Capture the cell that displays the provided text and extract its [x, y] central coordinate. 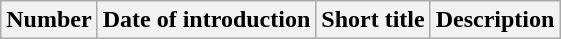
Short title [373, 20]
Date of introduction [206, 20]
Number [49, 20]
Description [495, 20]
